Search for the cell housing the specified text and yield its (x, y) center coordinate. 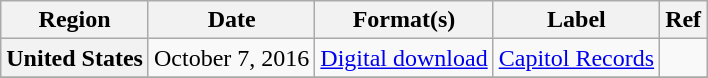
Capitol Records (576, 58)
Label (576, 20)
Ref (684, 20)
Format(s) (404, 20)
Region (75, 20)
Digital download (404, 58)
October 7, 2016 (231, 58)
United States (75, 58)
Date (231, 20)
